For the text-containing cell, return its midpoint in (X, Y) coordinate format. 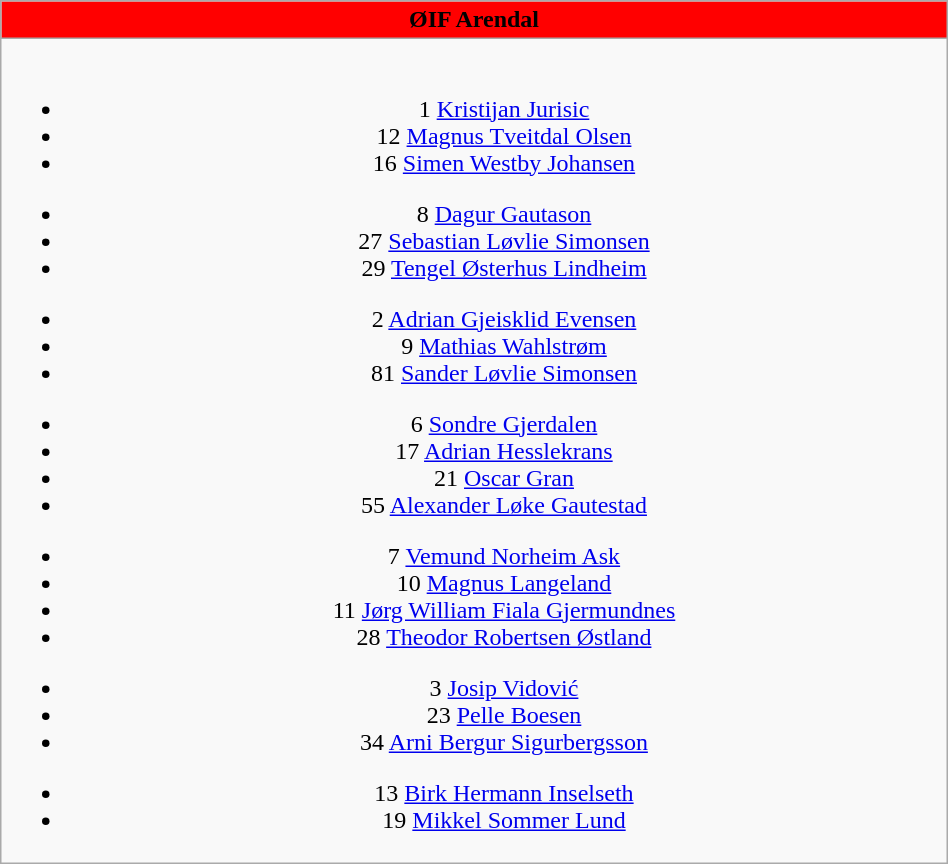
ØIF Arendal (474, 20)
